Provide the [x, y] coordinate of the cell's center where the given text is located.  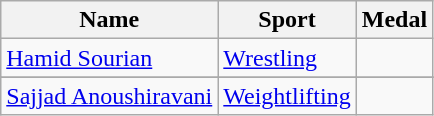
Name [110, 20]
Sajjad Anoushiravani [110, 96]
Sport [287, 20]
Wrestling [287, 58]
Medal [394, 20]
Weightlifting [287, 96]
Hamid Sourian [110, 58]
